Extract the [X, Y] coordinate from the center of the cell holding the provided text.  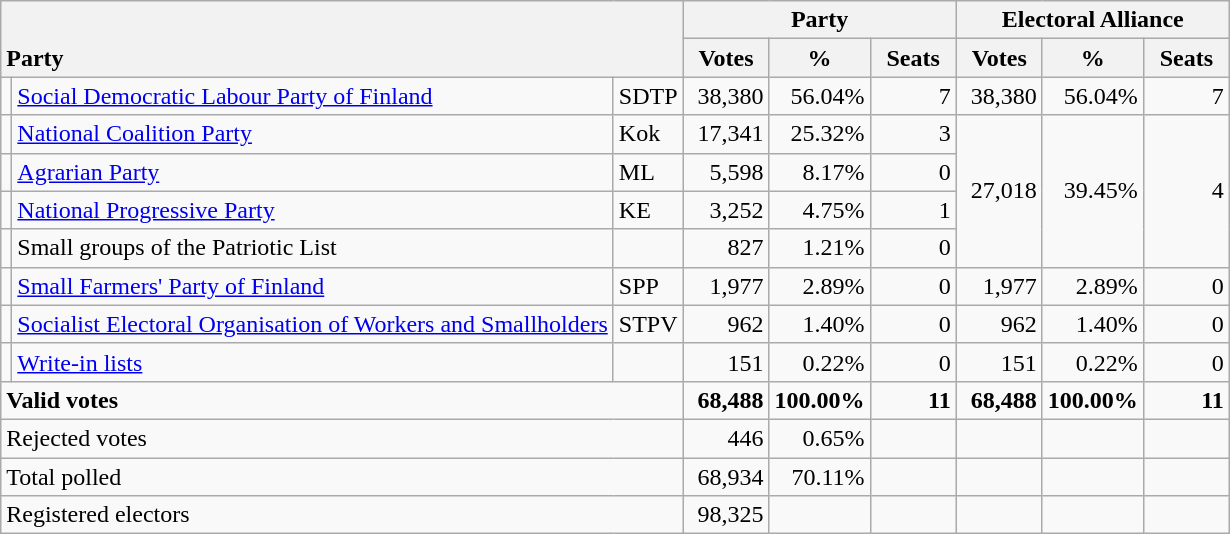
70.11% [820, 477]
National Coalition Party [312, 134]
Kok [648, 134]
98,325 [726, 515]
Social Democratic Labour Party of Finland [312, 96]
1 [913, 210]
4.75% [820, 210]
Small groups of the Patriotic List [312, 248]
Socialist Electoral Organisation of Workers and Smallholders [312, 324]
39.45% [1092, 191]
KE [648, 210]
Rejected votes [342, 438]
Write-in lists [312, 362]
Valid votes [342, 400]
17,341 [726, 134]
4 [1186, 191]
SDTP [648, 96]
8.17% [820, 172]
SPP [648, 286]
27,018 [999, 191]
827 [726, 248]
Registered electors [342, 515]
National Progressive Party [312, 210]
STPV [648, 324]
446 [726, 438]
Total polled [342, 477]
68,934 [726, 477]
ML [648, 172]
5,598 [726, 172]
0.65% [820, 438]
1.21% [820, 248]
3 [913, 134]
Agrarian Party [312, 172]
3,252 [726, 210]
Electoral Alliance [1092, 20]
Small Farmers' Party of Finland [312, 286]
25.32% [820, 134]
